Pinpoint the cell where the given text exists, returning its (x, y) midpoint coordinate. 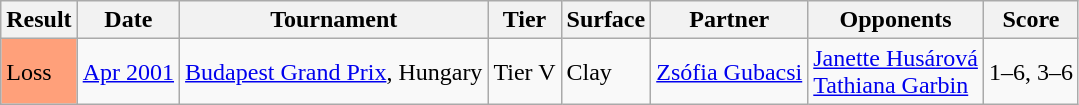
Janette Husárová Tathiana Garbin (896, 72)
Result (39, 20)
Surface (606, 20)
Opponents (896, 20)
Tournament (334, 20)
Clay (606, 72)
Budapest Grand Prix, Hungary (334, 72)
Tier V (524, 72)
Date (128, 20)
Partner (730, 20)
Zsófia Gubacsi (730, 72)
Loss (39, 72)
1–6, 3–6 (1030, 72)
Score (1030, 20)
Apr 2001 (128, 72)
Tier (524, 20)
